Pinpoint the cell where the given text exists, returning its [x, y] midpoint coordinate. 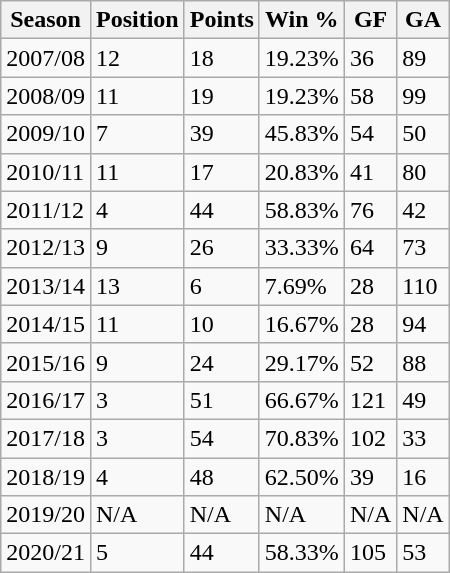
2014/15 [46, 324]
89 [423, 58]
2007/08 [46, 58]
49 [423, 400]
26 [222, 248]
7 [137, 134]
2017/18 [46, 438]
2019/20 [46, 515]
70.83% [302, 438]
2008/09 [46, 96]
2015/16 [46, 362]
99 [423, 96]
16 [423, 477]
52 [370, 362]
66.67% [302, 400]
45.83% [302, 134]
GF [370, 20]
42 [423, 210]
62.50% [302, 477]
2011/12 [46, 210]
19 [222, 96]
33 [423, 438]
13 [137, 286]
Position [137, 20]
58.83% [302, 210]
76 [370, 210]
29.17% [302, 362]
2009/10 [46, 134]
Win % [302, 20]
17 [222, 172]
110 [423, 286]
10 [222, 324]
2016/17 [46, 400]
102 [370, 438]
2018/19 [46, 477]
Season [46, 20]
2020/21 [46, 553]
2010/11 [46, 172]
Points [222, 20]
50 [423, 134]
7.69% [302, 286]
41 [370, 172]
24 [222, 362]
2012/13 [46, 248]
80 [423, 172]
58 [370, 96]
73 [423, 248]
6 [222, 286]
105 [370, 553]
33.33% [302, 248]
18 [222, 58]
53 [423, 553]
94 [423, 324]
88 [423, 362]
36 [370, 58]
64 [370, 248]
2013/14 [46, 286]
48 [222, 477]
5 [137, 553]
12 [137, 58]
51 [222, 400]
58.33% [302, 553]
20.83% [302, 172]
121 [370, 400]
16.67% [302, 324]
GA [423, 20]
